Extract the (x, y) coordinate from the center of the cell holding the provided text.  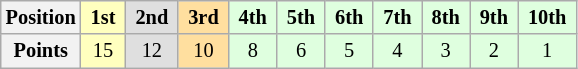
10th (547, 17)
15 (104, 51)
10 (203, 51)
6 (301, 51)
4 (397, 51)
1 (547, 51)
2 (494, 51)
6th (349, 17)
2nd (152, 17)
9th (494, 17)
3rd (203, 17)
Position (41, 17)
5 (349, 51)
8 (253, 51)
1st (104, 17)
3 (446, 51)
12 (152, 51)
Points (41, 51)
7th (397, 17)
8th (446, 17)
5th (301, 17)
4th (253, 17)
